Scan for the cell matching the given text and deliver its [X, Y] coordinate at center. 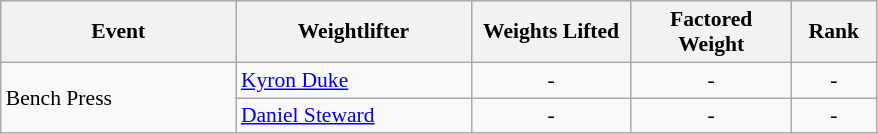
Factored Weight [711, 32]
Weights Lifted [551, 32]
Daniel Steward [354, 116]
Kyron Duke [354, 80]
Bench Press [118, 98]
Event [118, 32]
Rank [834, 32]
Weightlifter [354, 32]
